Determine the (X, Y) coordinate at the center of the cell enclosing the given text.  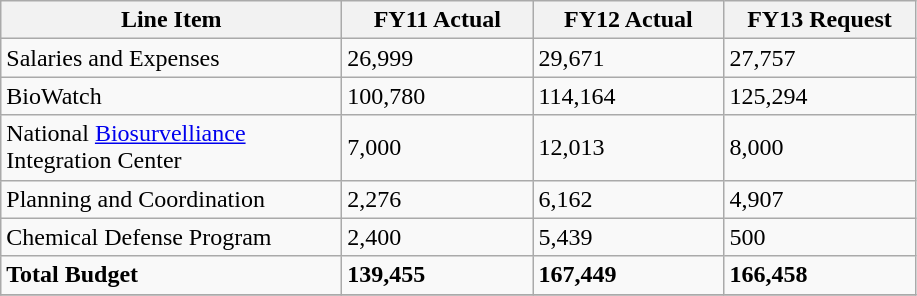
Salaries and Expenses (172, 58)
Chemical Defense Program (172, 237)
2,276 (438, 199)
Total Budget (172, 275)
5,439 (628, 237)
100,780 (438, 96)
27,757 (820, 58)
114,164 (628, 96)
166,458 (820, 275)
29,671 (628, 58)
National Biosurvelliance Integration Center (172, 148)
12,013 (628, 148)
8,000 (820, 148)
167,449 (628, 275)
6,162 (628, 199)
FY11 Actual (438, 20)
FY12 Actual (628, 20)
Line Item (172, 20)
2,400 (438, 237)
FY13 Request (820, 20)
7,000 (438, 148)
139,455 (438, 275)
500 (820, 237)
26,999 (438, 58)
4,907 (820, 199)
125,294 (820, 96)
BioWatch (172, 96)
Planning and Coordination (172, 199)
